Pinpoint the cell where the given text exists, returning its [x, y] midpoint coordinate. 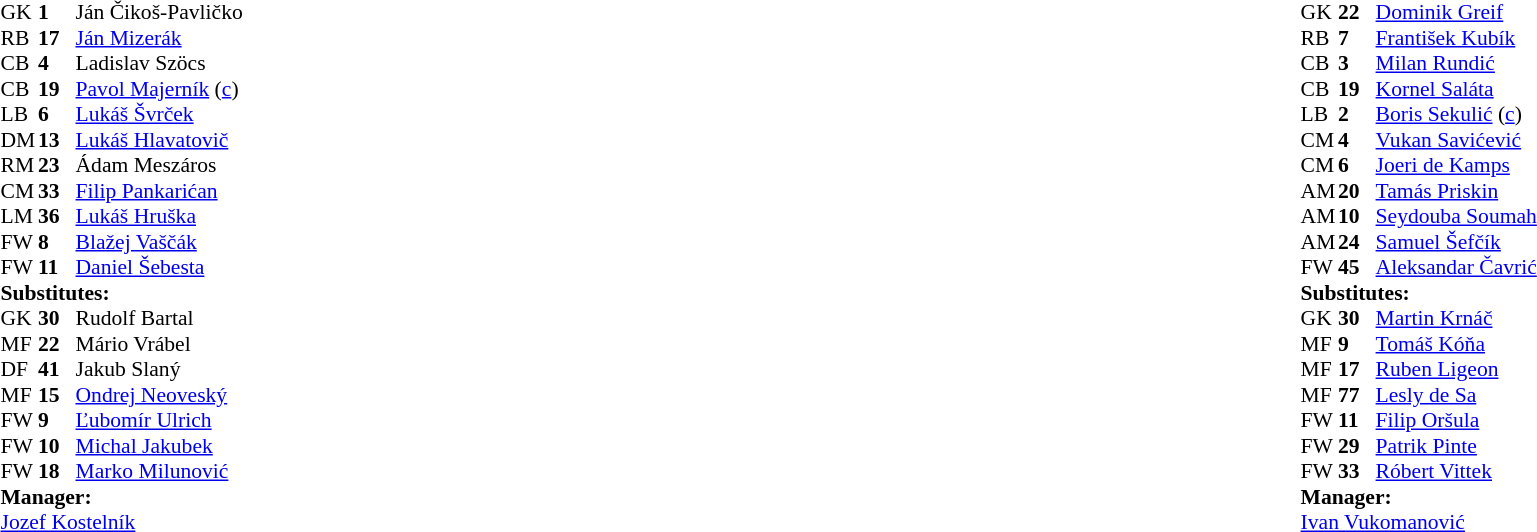
Boris Sekulić (c) [1456, 115]
Ján Čikoš-Pavličko [160, 13]
Lesly de Sa [1456, 395]
Lukáš Hlavatovič [160, 140]
Seydouba Soumah [1456, 217]
7 [1357, 38]
Milan Rundić [1456, 63]
Rudolf Bartal [160, 319]
Mário Vrábel [160, 344]
Jakub Slaný [160, 369]
Filip Pankarićan [160, 191]
23 [57, 165]
Ján Mizerák [160, 38]
8 [57, 242]
Filip Oršula [1456, 421]
77 [1357, 395]
DM [19, 140]
36 [57, 217]
RM [19, 165]
13 [57, 140]
Ľubomír Ulrich [160, 421]
František Kubík [1456, 38]
DF [19, 369]
Ladislav Szöcs [160, 63]
Samuel Šefčík [1456, 242]
29 [1357, 446]
Ruben Ligeon [1456, 369]
Ondrej Neoveský [160, 395]
24 [1357, 242]
Ádam Meszáros [160, 165]
20 [1357, 191]
Patrik Pinte [1456, 446]
Michal Jakubek [160, 446]
Vukan Savićević [1456, 140]
Tomáš Kóňa [1456, 344]
18 [57, 471]
2 [1357, 115]
Joeri de Kamps [1456, 165]
Kornel Saláta [1456, 89]
15 [57, 395]
1 [57, 13]
Marko Milunović [160, 471]
Daniel Šebesta [160, 267]
Dominik Greif [1456, 13]
Róbert Vittek [1456, 471]
Aleksandar Čavrić [1456, 267]
Lukáš Hruška [160, 217]
41 [57, 369]
LM [19, 217]
Blažej Vaščák [160, 242]
45 [1357, 267]
Pavol Majerník (c) [160, 89]
Martin Krnáč [1456, 319]
Lukáš Švrček [160, 115]
3 [1357, 63]
Tamás Priskin [1456, 191]
